For the text-containing cell, return its midpoint in [x, y] coordinate format. 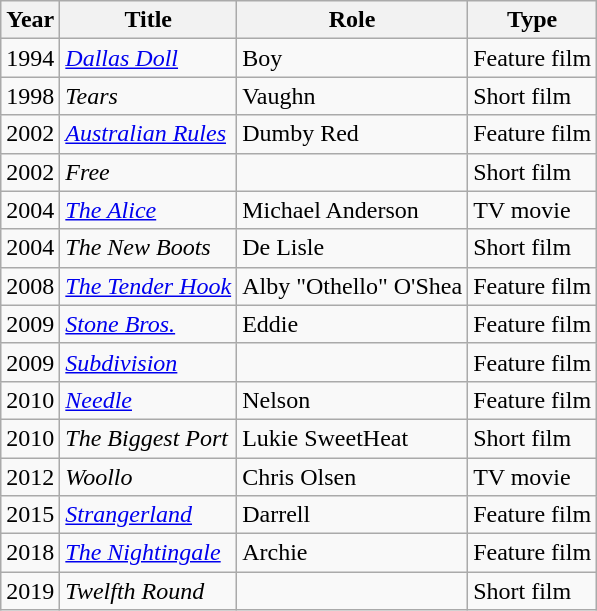
Dallas Doll [148, 58]
Darrell [352, 515]
Chris Olsen [352, 477]
2012 [30, 477]
The Nightingale [148, 553]
Eddie [352, 324]
Alby "Othello" O'Shea [352, 286]
Stone Bros. [148, 324]
Boy [352, 58]
Subdivision [148, 362]
The Biggest Port [148, 438]
Year [30, 20]
Tears [148, 96]
De Lisle [352, 248]
Nelson [352, 400]
Strangerland [148, 515]
Type [532, 20]
The New Boots [148, 248]
Lukie SweetHeat [352, 438]
Dumby Red [352, 134]
Free [148, 172]
1994 [30, 58]
2018 [30, 553]
Twelfth Round [148, 591]
Role [352, 20]
2019 [30, 591]
Needle [148, 400]
Vaughn [352, 96]
The Tender Hook [148, 286]
Michael Anderson [352, 210]
The Alice [148, 210]
1998 [30, 96]
2008 [30, 286]
Archie [352, 553]
Australian Rules [148, 134]
2015 [30, 515]
Woollo [148, 477]
Title [148, 20]
